Determine the [X, Y] coordinate at the center of the cell enclosing the given text.  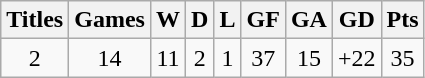
Titles [35, 20]
L [228, 20]
GA [308, 20]
D [200, 20]
14 [110, 58]
+22 [356, 58]
37 [263, 58]
1 [228, 58]
Pts [402, 20]
35 [402, 58]
Games [110, 20]
GF [263, 20]
11 [168, 58]
GD [356, 20]
15 [308, 58]
W [168, 20]
